Extract the [X, Y] coordinate from the center of the cell holding the provided text.  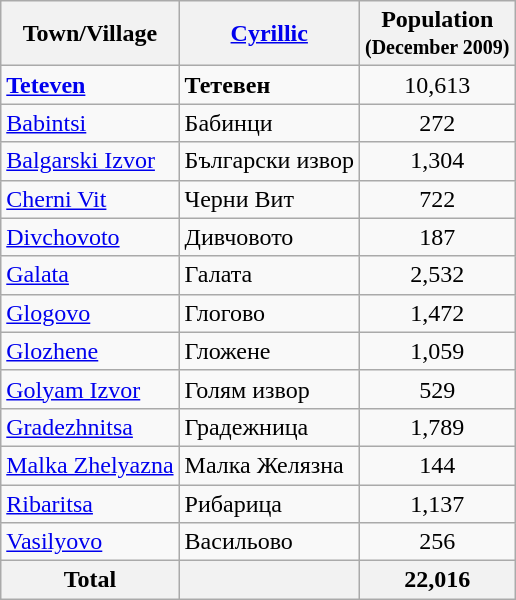
144 [437, 465]
Gradezhnitsa [90, 427]
Total [90, 580]
Town/Village [90, 34]
272 [437, 123]
Vasilyovo [90, 542]
Population(December 2009) [437, 34]
22,016 [437, 580]
722 [437, 199]
1,789 [437, 427]
2,532 [437, 275]
Babintsi [90, 123]
Galata [90, 275]
10,613 [437, 85]
Голям извор [269, 389]
Галата [269, 275]
Рибарица [269, 503]
1,304 [437, 161]
Български извор [269, 161]
Малка Желязна [269, 465]
Balgarski Izvor [90, 161]
187 [437, 237]
1,059 [437, 351]
Ribaritsa [90, 503]
Гложене [269, 351]
Golyam Izvor [90, 389]
Cherni Vit [90, 199]
1,472 [437, 313]
Дивчовото [269, 237]
Glogovo [90, 313]
Teteven [90, 85]
Cyrillic [269, 34]
Malka Zhelyazna [90, 465]
Glozhene [90, 351]
Градежница [269, 427]
256 [437, 542]
Глогово [269, 313]
Бабинци [269, 123]
529 [437, 389]
Тетевен [269, 85]
Васильово [269, 542]
Черни Вит [269, 199]
Divchovoto [90, 237]
1,137 [437, 503]
